Return the [X, Y] coordinate for the center point of the cell that contains the specified text.  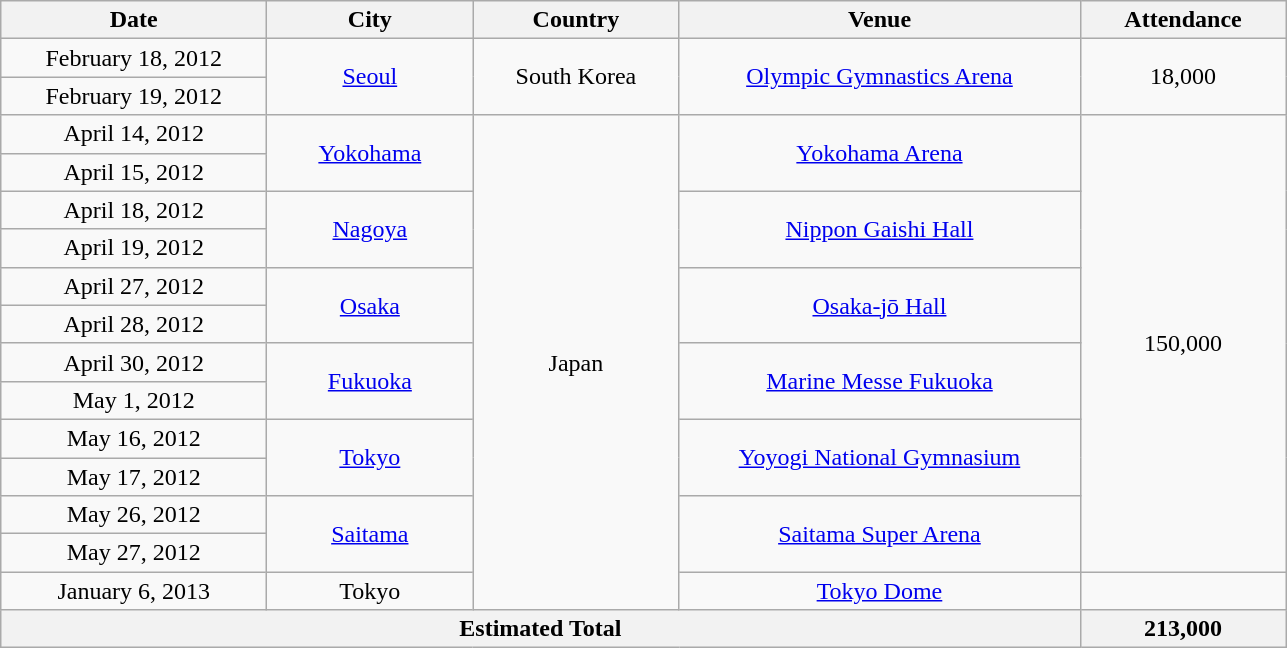
May 1, 2012 [134, 400]
Yokohama Arena [880, 153]
May 17, 2012 [134, 477]
Venue [880, 20]
Fukuoka [370, 381]
City [370, 20]
Country [576, 20]
April 18, 2012 [134, 210]
February 18, 2012 [134, 58]
May 16, 2012 [134, 438]
April 28, 2012 [134, 324]
January 6, 2013 [134, 591]
Estimated Total [540, 629]
Date [134, 20]
April 27, 2012 [134, 286]
May 27, 2012 [134, 553]
February 19, 2012 [134, 96]
Olympic Gymnastics Arena [880, 77]
April 30, 2012 [134, 362]
213,000 [1183, 629]
Osaka [370, 305]
Attendance [1183, 20]
Japan [576, 362]
Nagoya [370, 229]
Yokohama [370, 153]
April 14, 2012 [134, 134]
May 26, 2012 [134, 515]
Marine Messe Fukuoka [880, 381]
April 19, 2012 [134, 248]
Tokyo Dome [880, 591]
Osaka-jō Hall [880, 305]
Nippon Gaishi Hall [880, 229]
Yoyogi National Gymnasium [880, 457]
April 15, 2012 [134, 172]
18,000 [1183, 77]
South Korea [576, 77]
Saitama Super Arena [880, 534]
Saitama [370, 534]
150,000 [1183, 344]
Seoul [370, 77]
